Provide the (X, Y) coordinate of the cell's center where the given text is located.  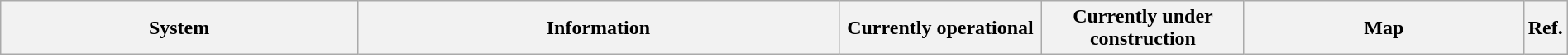
Currently operational (939, 28)
Currently under construction (1143, 28)
Ref. (1545, 28)
Map (1384, 28)
Information (598, 28)
System (179, 28)
